Search for the cell housing the specified text and yield its [X, Y] center coordinate. 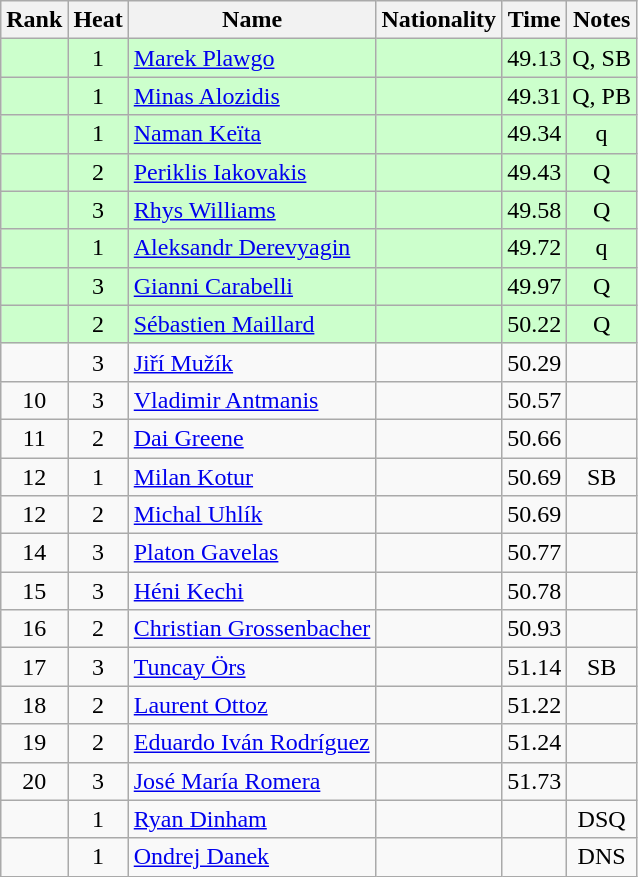
Minas Alozidis [252, 96]
50.22 [534, 324]
Marek Plawgo [252, 58]
17 [34, 667]
16 [34, 629]
Aleksandr Derevyagin [252, 248]
50.66 [534, 438]
19 [34, 743]
Heat [98, 20]
51.73 [534, 781]
15 [34, 591]
Platon Gavelas [252, 553]
51.24 [534, 743]
Q, PB [602, 96]
50.29 [534, 362]
18 [34, 705]
49.43 [534, 172]
Héni Kechi [252, 591]
Dai Greene [252, 438]
11 [34, 438]
50.93 [534, 629]
51.14 [534, 667]
DSQ [602, 819]
49.34 [534, 134]
50.77 [534, 553]
DNS [602, 857]
Naman Keïta [252, 134]
Eduardo Iván Rodríguez [252, 743]
14 [34, 553]
Gianni Carabelli [252, 286]
Laurent Ottoz [252, 705]
Sébastien Maillard [252, 324]
José María Romera [252, 781]
10 [34, 400]
49.13 [534, 58]
Notes [602, 20]
Vladimir Antmanis [252, 400]
Name [252, 20]
Time [534, 20]
Nationality [439, 20]
Rank [34, 20]
49.31 [534, 96]
Tuncay Örs [252, 667]
Jiří Mužík [252, 362]
49.58 [534, 210]
Christian Grossenbacher [252, 629]
49.97 [534, 286]
20 [34, 781]
50.78 [534, 591]
Q, SB [602, 58]
Milan Kotur [252, 477]
Michal Uhlík [252, 515]
Ryan Dinham [252, 819]
Ondrej Danek [252, 857]
Periklis Iakovakis [252, 172]
49.72 [534, 248]
51.22 [534, 705]
Rhys Williams [252, 210]
50.57 [534, 400]
